Provide the (X, Y) coordinate of the cell's center where the given text is located.  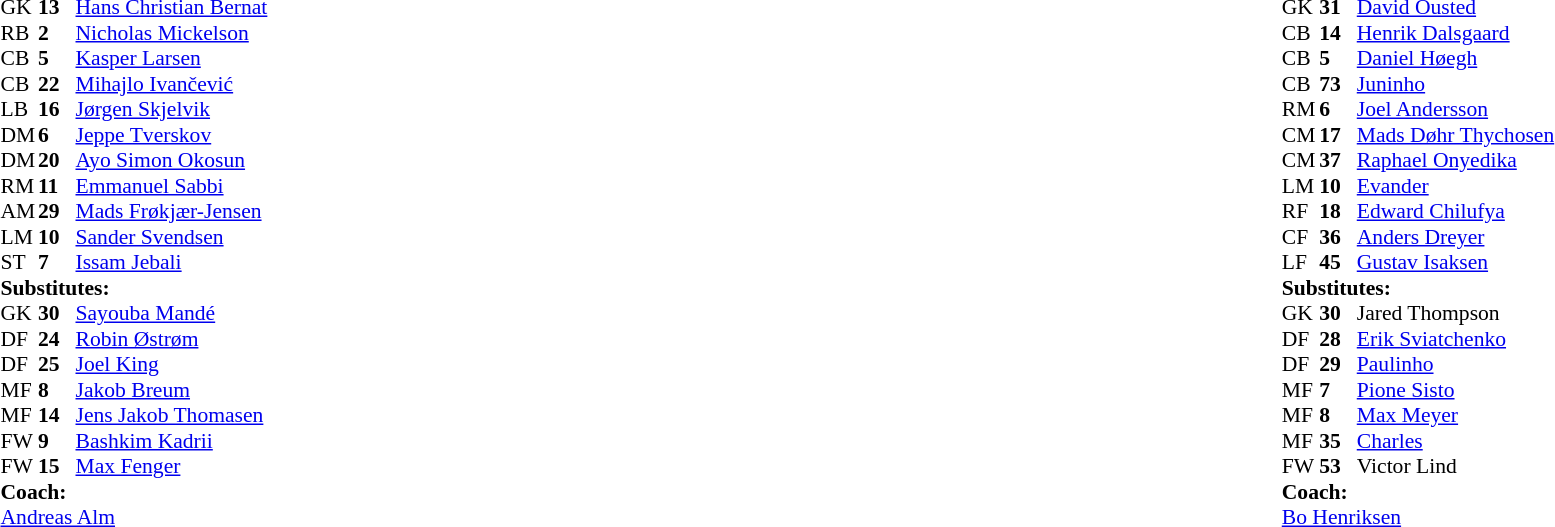
Jakob Breum (172, 390)
17 (1338, 135)
11 (57, 186)
Jørgen Skjelvik (172, 109)
73 (1338, 84)
Paulinho (1456, 365)
RB (19, 33)
Pione Sisto (1456, 390)
Erik Sviatchenko (1456, 339)
Mihajlo Ivančević (172, 84)
20 (57, 161)
Jeppe Tverskov (172, 135)
Sayouba Mandé (172, 313)
Max Meyer (1456, 415)
Anders Dreyer (1456, 237)
CF (1301, 237)
Raphael Onyedika (1456, 161)
Ayo Simon Okosun (172, 161)
16 (57, 109)
18 (1338, 211)
Emmanuel Sabbi (172, 186)
53 (1338, 467)
Juninho (1456, 84)
AM (19, 211)
36 (1338, 237)
Joel Andersson (1456, 109)
Mads Frøkjær-Jensen (172, 211)
Max Fenger (172, 467)
Kasper Larsen (172, 59)
Jens Jakob Thomasen (172, 415)
22 (57, 84)
Evander (1456, 186)
15 (57, 467)
37 (1338, 161)
Victor Lind (1456, 467)
35 (1338, 441)
2 (57, 33)
Edward Chilufya (1456, 211)
25 (57, 365)
9 (57, 441)
Henrik Dalsgaard (1456, 33)
Joel King (172, 365)
LF (1301, 263)
Gustav Isaksen (1456, 263)
Robin Østrøm (172, 339)
Charles (1456, 441)
Daniel Høegh (1456, 59)
ST (19, 263)
LB (19, 109)
Nicholas Mickelson (172, 33)
28 (1338, 339)
Sander Svendsen (172, 237)
Bashkim Kadrii (172, 441)
Jared Thompson (1456, 313)
RF (1301, 211)
24 (57, 339)
45 (1338, 263)
Issam Jebali (172, 263)
Mads Døhr Thychosen (1456, 135)
